Identify which cell holds the provided text, then report its (x, y) central coordinate. 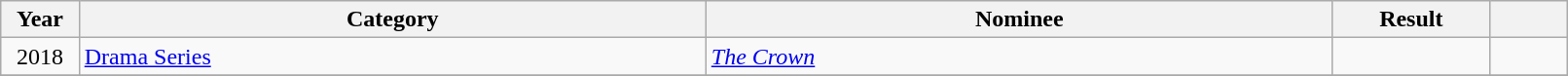
Nominee (1019, 19)
Drama Series (392, 57)
The Crown (1019, 57)
Category (392, 19)
2018 (40, 57)
Result (1411, 19)
Year (40, 19)
